Detect which cell encompasses the target text, then output its (x, y) center coordinate. 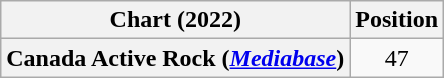
Canada Active Rock (Mediabase) (176, 58)
47 (397, 58)
Chart (2022) (176, 20)
Position (397, 20)
